Capture the cell that displays the provided text and extract its [X, Y] central coordinate. 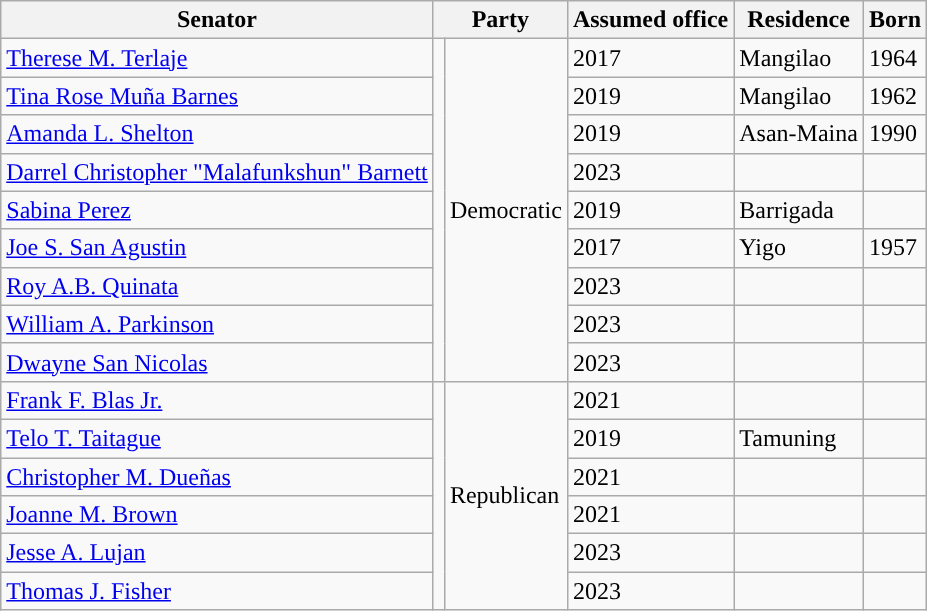
Asan-Maina [799, 134]
Yigo [799, 248]
Sabina Perez [218, 210]
Telo T. Taitague [218, 438]
Residence [799, 20]
Tina Rose Muña Barnes [218, 96]
Tamuning [799, 438]
Therese M. Terlaje [218, 58]
William A. Parkinson [218, 324]
Jesse A. Lujan [218, 553]
1962 [894, 96]
Amanda L. Shelton [218, 134]
1990 [894, 134]
Barrigada [799, 210]
Assumed office [650, 20]
Party [500, 20]
Joe S. San Agustin [218, 248]
Darrel Christopher "Malafunkshun" Barnett [218, 172]
1964 [894, 58]
Frank F. Blas Jr. [218, 400]
Dwayne San Nicolas [218, 362]
Joanne M. Brown [218, 515]
Senator [218, 20]
Democratic [506, 210]
Christopher M. Dueñas [218, 477]
Born [894, 20]
1957 [894, 248]
Republican [506, 495]
Thomas J. Fisher [218, 591]
Roy A.B. Quinata [218, 286]
